Locate the cell with the specified text and output its (x, y) center coordinate. 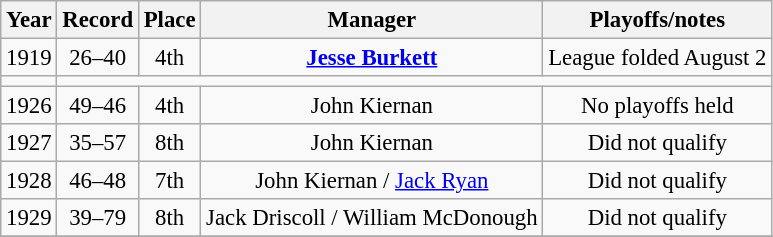
Jesse Burkett (372, 58)
Manager (372, 20)
Year (29, 20)
Place (169, 20)
1928 (29, 181)
7th (169, 181)
26–40 (98, 58)
Record (98, 20)
1927 (29, 143)
1926 (29, 106)
46–48 (98, 181)
8th (169, 143)
John Kiernan / Jack Ryan (372, 181)
No playoffs held (658, 106)
35–57 (98, 143)
49–46 (98, 106)
Playoffs/notes (658, 20)
League folded August 2 (658, 58)
1919 (29, 58)
